Output the (X, Y) coordinate of the center of the cell containing the given text.  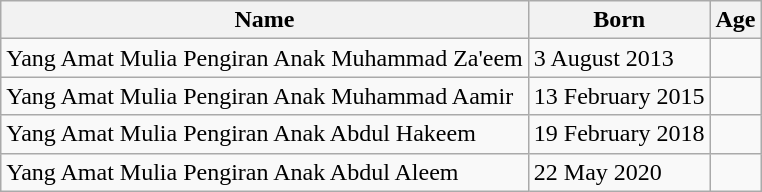
22 May 2020 (619, 172)
Yang Amat Mulia Pengiran Anak Abdul Hakeem (265, 134)
Born (619, 20)
19 February 2018 (619, 134)
Name (265, 20)
Age (736, 20)
Yang Amat Mulia Pengiran Anak Muhammad Za'eem (265, 58)
Yang Amat Mulia Pengiran Anak Abdul Aleem (265, 172)
3 August 2013 (619, 58)
Yang Amat Mulia Pengiran Anak Muhammad Aamir (265, 96)
13 February 2015 (619, 96)
